Pinpoint the cell where the given text exists, returning its (x, y) midpoint coordinate. 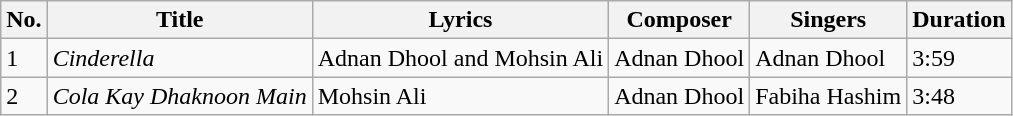
3:59 (959, 58)
1 (24, 58)
Cinderella (180, 58)
Duration (959, 20)
No. (24, 20)
Fabiha Hashim (828, 96)
3:48 (959, 96)
Lyrics (460, 20)
Mohsin Ali (460, 96)
Adnan Dhool and Mohsin Ali (460, 58)
2 (24, 96)
Title (180, 20)
Composer (680, 20)
Cola Kay Dhaknoon Main (180, 96)
Singers (828, 20)
